Return (x, y) of the center of cell containing provided text 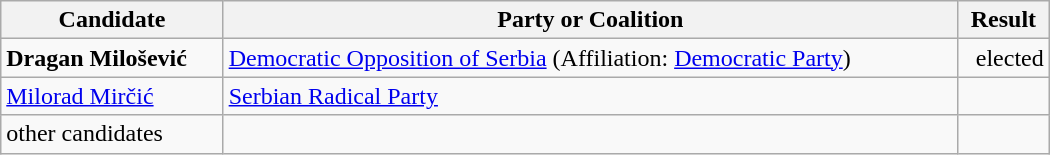
Milorad Mirčić (112, 96)
Dragan Milošević (112, 58)
Candidate (112, 20)
elected (1004, 58)
other candidates (112, 134)
Democratic Opposition of Serbia (Affiliation: Democratic Party) (590, 58)
Serbian Radical Party (590, 96)
Party or Coalition (590, 20)
Result (1004, 20)
